Detect which cell encompasses the target text, then output its [x, y] center coordinate. 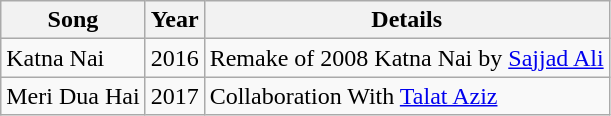
Song [73, 20]
Katna Nai [73, 58]
Remake of 2008 Katna Nai by Sajjad Ali [406, 58]
2016 [174, 58]
2017 [174, 96]
Details [406, 20]
Year [174, 20]
Collaboration With Talat Aziz [406, 96]
Meri Dua Hai [73, 96]
